Identify which cell holds the provided text, then report its [x, y] central coordinate. 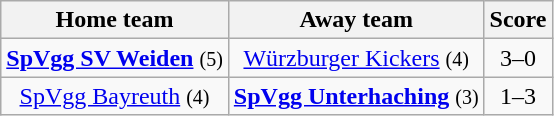
Würzburger Kickers (4) [356, 58]
Home team [115, 20]
SpVgg Bayreuth (4) [115, 96]
1–3 [518, 96]
Score [518, 20]
Away team [356, 20]
SpVgg SV Weiden (5) [115, 58]
SpVgg Unterhaching (3) [356, 96]
3–0 [518, 58]
